Identify which cell holds the provided text, then report its [X, Y] central coordinate. 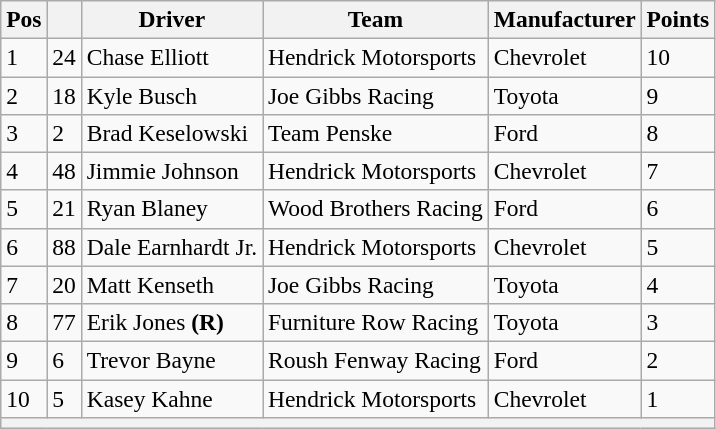
Chase Elliott [172, 57]
Kasey Kahne [172, 398]
88 [64, 247]
Team Penske [376, 133]
Furniture Row Racing [376, 322]
Trevor Bayne [172, 360]
Roush Fenway Racing [376, 360]
Matt Kenseth [172, 285]
Points [678, 19]
Brad Keselowski [172, 133]
Kyle Busch [172, 95]
Team [376, 19]
48 [64, 171]
Dale Earnhardt Jr. [172, 247]
Erik Jones (R) [172, 322]
Pos [24, 19]
21 [64, 209]
Jimmie Johnson [172, 171]
Manufacturer [564, 19]
24 [64, 57]
20 [64, 285]
Wood Brothers Racing [376, 209]
Ryan Blaney [172, 209]
77 [64, 322]
18 [64, 95]
Driver [172, 19]
